Search for the cell housing the specified text and yield its [X, Y] center coordinate. 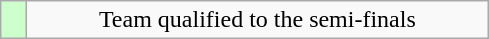
Team qualified to the semi-finals [258, 20]
